Pinpoint the cell where the given text exists, returning its [x, y] midpoint coordinate. 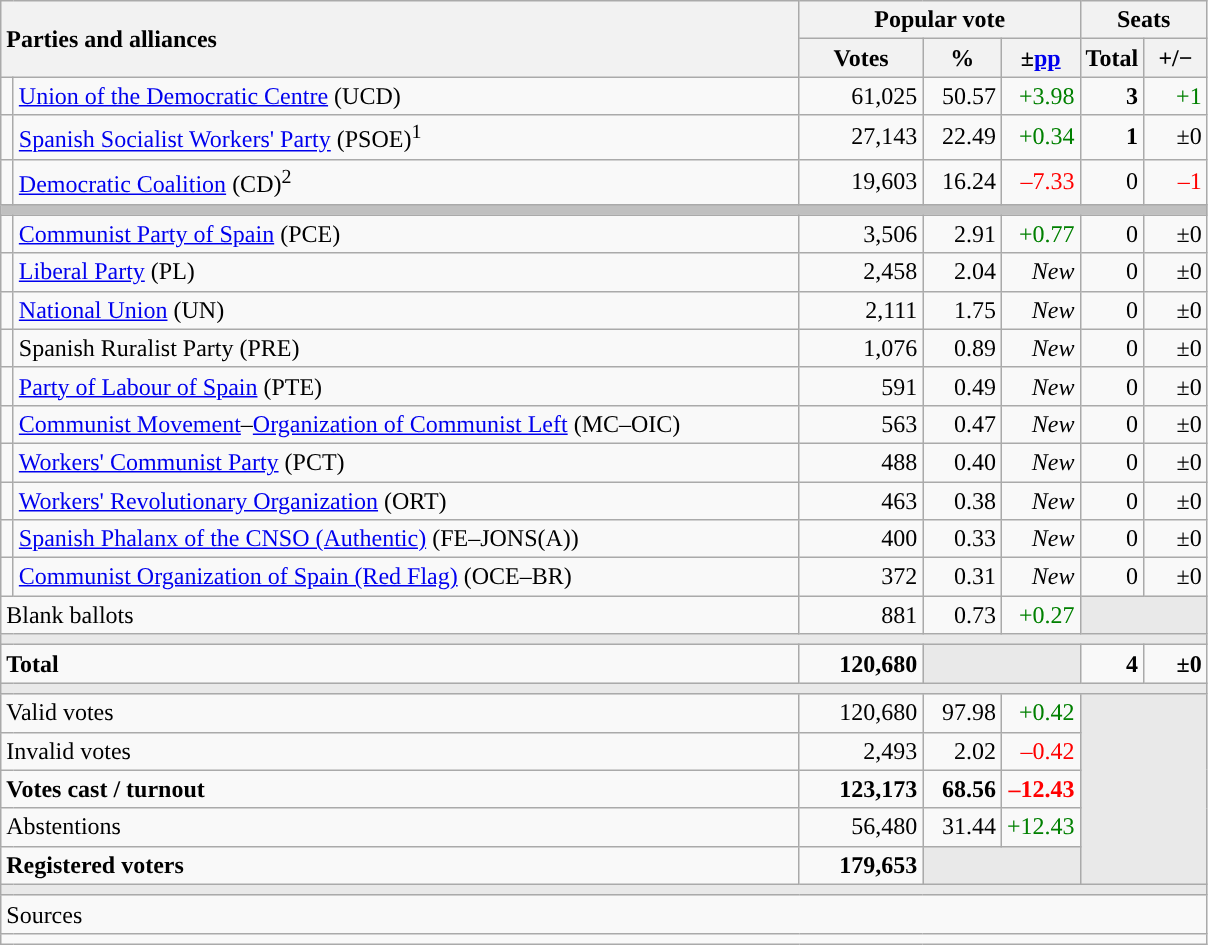
0.73 [962, 615]
2.02 [962, 751]
179,653 [861, 865]
50.57 [962, 96]
Spanish Phalanx of the CNSO (Authentic) (FE–JONS(A)) [406, 539]
% [962, 58]
+0.77 [1040, 234]
–0.42 [1040, 751]
2.04 [962, 272]
97.98 [962, 713]
16.24 [962, 182]
3 [1112, 96]
Liberal Party (PL) [406, 272]
+0.42 [1040, 713]
19,603 [861, 182]
372 [861, 577]
488 [861, 462]
123,173 [861, 789]
56,480 [861, 827]
22.49 [962, 138]
0.31 [962, 577]
Votes cast / turnout [400, 789]
1 [1112, 138]
+0.27 [1040, 615]
31.44 [962, 827]
0.89 [962, 348]
±pp [1040, 58]
National Union (UN) [406, 310]
–7.33 [1040, 182]
2,493 [861, 751]
Communist Organization of Spain (Red Flag) (OCE–BR) [406, 577]
Party of Labour of Spain (PTE) [406, 386]
Abstentions [400, 827]
61,025 [861, 96]
+1 [1176, 96]
Workers' Communist Party (PCT) [406, 462]
Votes [861, 58]
2,111 [861, 310]
1.75 [962, 310]
Workers' Revolutionary Organization (ORT) [406, 501]
Blank ballots [400, 615]
Communist Party of Spain (PCE) [406, 234]
0.47 [962, 424]
Sources [604, 914]
0.40 [962, 462]
+12.43 [1040, 827]
Valid votes [400, 713]
Spanish Ruralist Party (PRE) [406, 348]
Democratic Coalition (CD)2 [406, 182]
881 [861, 615]
68.56 [962, 789]
1,076 [861, 348]
+0.34 [1040, 138]
563 [861, 424]
27,143 [861, 138]
–12.43 [1040, 789]
4 [1112, 664]
463 [861, 501]
3,506 [861, 234]
Invalid votes [400, 751]
2.91 [962, 234]
Communist Movement–Organization of Communist Left (MC–OIC) [406, 424]
Registered voters [400, 865]
0.49 [962, 386]
Seats [1144, 20]
400 [861, 539]
+3.98 [1040, 96]
0.33 [962, 539]
Spanish Socialist Workers' Party (PSOE)1 [406, 138]
+/− [1176, 58]
0.38 [962, 501]
591 [861, 386]
Popular vote [940, 20]
–1 [1176, 182]
Union of the Democratic Centre (UCD) [406, 96]
Parties and alliances [400, 39]
2,458 [861, 272]
